For the text-containing cell, return its midpoint in [X, Y] coordinate format. 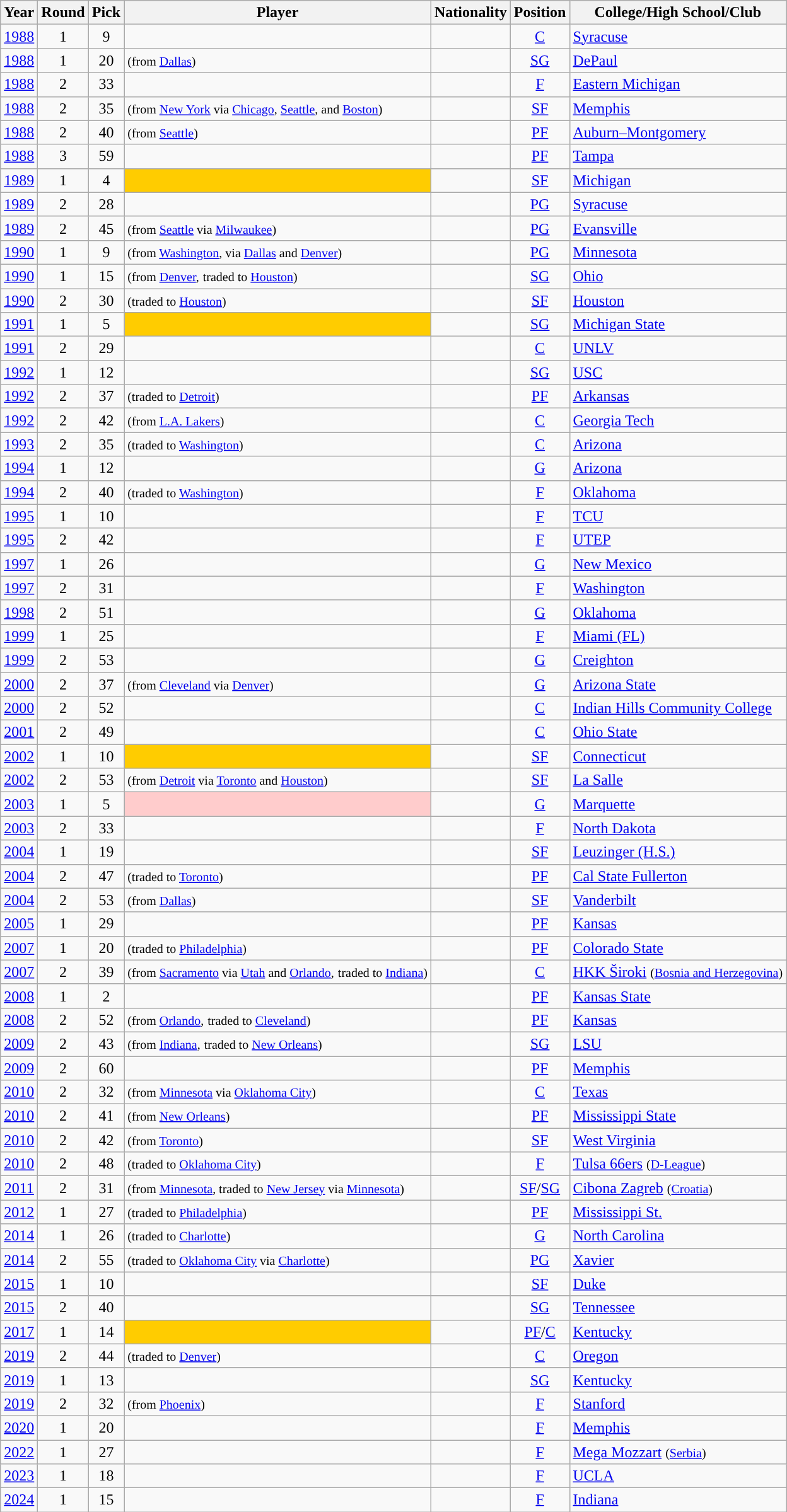
UNLV [678, 349]
43 [106, 1044]
Arizona State [678, 684]
(traded to Detroit) [277, 396]
Minnesota [678, 252]
Cibona Zagreb (Croatia) [678, 1188]
Tennessee [678, 1308]
Position [540, 13]
Georgia Tech [678, 420]
Cal State Fullerton [678, 876]
Connecticut [678, 756]
Ohio State [678, 732]
Auburn–Montgomery [678, 132]
18 [106, 1476]
Washington [678, 588]
Duke [678, 1284]
2011 [19, 1188]
14 [106, 1332]
Year [19, 13]
(from Indiana, traded to New Orleans) [277, 1044]
(traded to Houston) [277, 301]
25 [106, 636]
60 [106, 1068]
2024 [19, 1500]
Vanderbilt [678, 900]
New Mexico [678, 564]
(traded to Oklahoma City via Charlotte) [277, 1260]
Tampa [678, 156]
Indian Hills Community College [678, 708]
UCLA [678, 1476]
Nationality [471, 13]
39 [106, 972]
13 [106, 1380]
3 [63, 156]
West Virginia [678, 1140]
(traded to Denver) [277, 1356]
Houston [678, 301]
(from Orlando, traded to Cleveland) [277, 1020]
Mississippi St. [678, 1212]
(traded to Oklahoma City) [277, 1164]
2022 [19, 1451]
(from Minnesota via Oklahoma City) [277, 1092]
Round [63, 13]
47 [106, 876]
Oregon [678, 1356]
51 [106, 612]
Kansas State [678, 996]
1993 [19, 444]
PF/C [540, 1332]
44 [106, 1356]
Leuzinger (H.S.) [678, 852]
55 [106, 1260]
Colorado State [678, 948]
4 [106, 180]
Pick [106, 13]
UTEP [678, 540]
(from New Orleans) [277, 1116]
2017 [19, 1332]
(from Seattle) [277, 132]
Michigan [678, 180]
2012 [19, 1212]
North Dakota [678, 828]
30 [106, 301]
Marquette [678, 804]
(traded to Charlotte) [277, 1236]
North Carolina [678, 1236]
USC [678, 372]
LSU [678, 1044]
(traded to Toronto) [277, 876]
(from Seattle via Milwaukee) [277, 228]
HKK Široki (Bosnia and Herzegovina) [678, 972]
Player [277, 13]
TCU [678, 516]
Michigan State [678, 325]
2023 [19, 1476]
Eastern Michigan [678, 84]
(from L.A. Lakers) [277, 420]
Stanford [678, 1404]
59 [106, 156]
Ohio [678, 276]
Mega Mozzart (Serbia) [678, 1451]
2005 [19, 924]
Tulsa 66ers (D-League) [678, 1164]
(from Cleveland via Denver) [277, 684]
Miami (FL) [678, 636]
(from Phoenix) [277, 1404]
1998 [19, 612]
College/High School/Club [678, 13]
La Salle [678, 780]
(from Washington, via Dallas and Denver) [277, 252]
2001 [19, 732]
(from Denver, traded to Houston) [277, 276]
48 [106, 1164]
41 [106, 1116]
19 [106, 852]
DePaul [678, 61]
(from Detroit via Toronto and Houston) [277, 780]
Mississippi State [678, 1116]
SF/SG [540, 1188]
(from New York via Chicago, Seattle, and Boston) [277, 108]
Xavier [678, 1260]
Texas [678, 1092]
(from Sacramento via Utah and Orlando, traded to Indiana) [277, 972]
Evansville [678, 228]
(from Minnesota, traded to New Jersey via Minnesota) [277, 1188]
(from Toronto) [277, 1140]
28 [106, 204]
2020 [19, 1428]
49 [106, 732]
Arkansas [678, 396]
Indiana [678, 1500]
45 [106, 228]
Creighton [678, 660]
